Detect which cell encompasses the target text, then output its (X, Y) center coordinate. 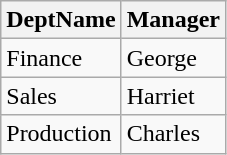
Production (61, 134)
Harriet (173, 96)
Manager (173, 20)
George (173, 58)
Sales (61, 96)
Charles (173, 134)
Finance (61, 58)
DeptName (61, 20)
